Output the [X, Y] coordinate of the center of the cell containing the given text.  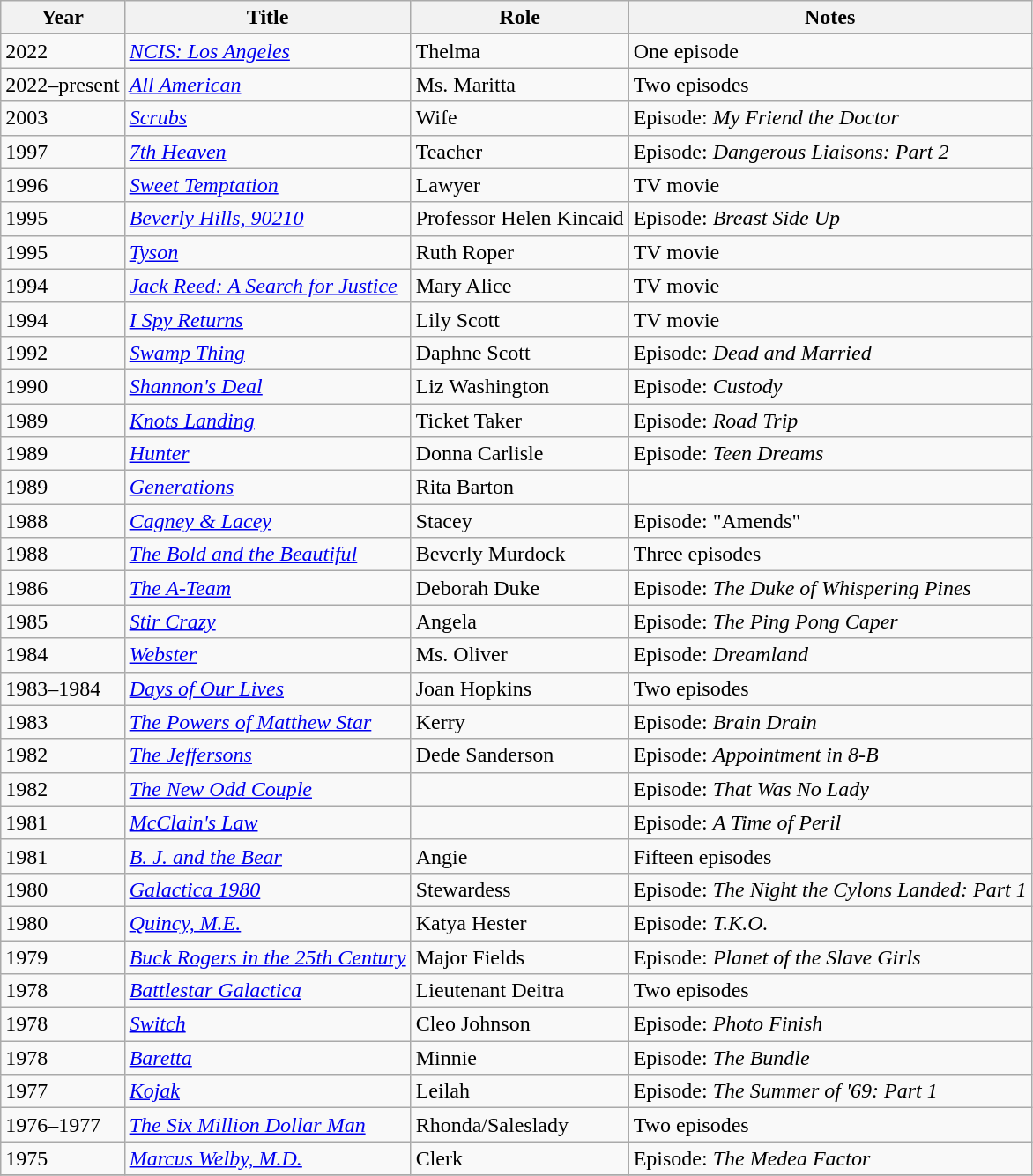
Episode: The Summer of '69: Part 1 [830, 1091]
1996 [63, 185]
2003 [63, 118]
Katya Hester [520, 923]
Rita Barton [520, 488]
Cagney & Lacey [268, 521]
Cleo Johnson [520, 1024]
Episode: My Friend the Doctor [830, 118]
Deborah Duke [520, 588]
Episode: Custody [830, 386]
The Jeffersons [268, 755]
1977 [63, 1091]
Clerk [520, 1158]
Mary Alice [520, 286]
Episode: T.K.O. [830, 923]
Ticket Taker [520, 421]
Rhonda/Saleslady [520, 1125]
Scrubs [268, 118]
Stewardess [520, 889]
The Six Million Dollar Man [268, 1125]
I Spy Returns [268, 319]
Quincy, M.E. [268, 923]
7th Heaven [268, 152]
Minnie [520, 1058]
Episode: Road Trip [830, 421]
Leilah [520, 1091]
1985 [63, 621]
Lieutenant Deitra [520, 991]
Baretta [268, 1058]
Thelma [520, 51]
Episode: Teen Dreams [830, 454]
Kojak [268, 1091]
Wife [520, 118]
Galactica 1980 [268, 889]
Webster [268, 655]
Episode: Dreamland [830, 655]
Episode: The Ping Pong Caper [830, 621]
1983 [63, 722]
Episode: Breast Side Up [830, 219]
Tyson [268, 252]
Stir Crazy [268, 621]
Dede Sanderson [520, 755]
B. J. and the Bear [268, 856]
Notes [830, 18]
1986 [63, 588]
2022–present [63, 85]
Three episodes [830, 555]
2022 [63, 51]
Episode: The Night the Cylons Landed: Part 1 [830, 889]
Angie [520, 856]
Jack Reed: A Search for Justice [268, 286]
1997 [63, 152]
1984 [63, 655]
1975 [63, 1158]
Kerry [520, 722]
Hunter [268, 454]
Ms. Oliver [520, 655]
Ruth Roper [520, 252]
Lawyer [520, 185]
Professor Helen Kincaid [520, 219]
One episode [830, 51]
The Powers of Matthew Star [268, 722]
The Bold and the Beautiful [268, 555]
Ms. Maritta [520, 85]
NCIS: Los Angeles [268, 51]
Sweet Temptation [268, 185]
Joan Hopkins [520, 688]
The New Odd Couple [268, 789]
Knots Landing [268, 421]
Episode: That Was No Lady [830, 789]
The A-Team [268, 588]
Episode: Dangerous Liaisons: Part 2 [830, 152]
Episode: Brain Drain [830, 722]
Stacey [520, 521]
Major Fields [520, 956]
Episode: The Bundle [830, 1058]
Episode: Appointment in 8-B [830, 755]
All American [268, 85]
Episode: Dead and Married [830, 353]
Episode: Photo Finish [830, 1024]
Generations [268, 488]
Teacher [520, 152]
Episode: Planet of the Slave Girls [830, 956]
Episode: A Time of Peril [830, 822]
1990 [63, 386]
Switch [268, 1024]
Days of Our Lives [268, 688]
Beverly Murdock [520, 555]
Shannon's Deal [268, 386]
Swamp Thing [268, 353]
1979 [63, 956]
Marcus Welby, M.D. [268, 1158]
Lily Scott [520, 319]
Beverly Hills, 90210 [268, 219]
Episode: "Amends" [830, 521]
1983–1984 [63, 688]
1992 [63, 353]
Donna Carlisle [520, 454]
McClain's Law [268, 822]
Battlestar Galactica [268, 991]
Liz Washington [520, 386]
Fifteen episodes [830, 856]
Year [63, 18]
1976–1977 [63, 1125]
Episode: The Medea Factor [830, 1158]
Daphne Scott [520, 353]
Buck Rogers in the 25th Century [268, 956]
Role [520, 18]
Title [268, 18]
Angela [520, 621]
Episode: The Duke of Whispering Pines [830, 588]
